Return the [x, y] coordinate for the center point of the cell that contains the specified text.  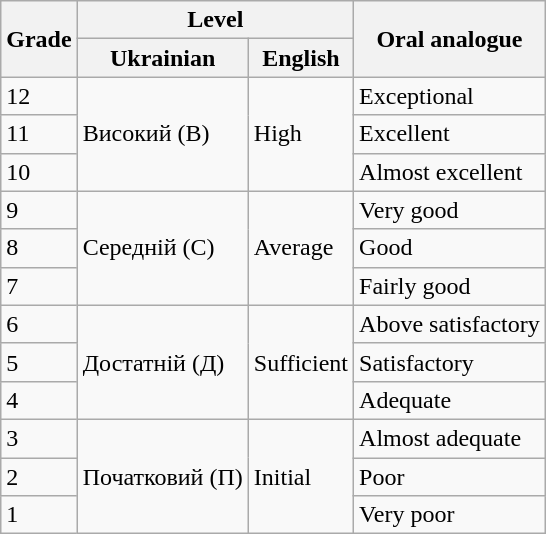
8 [39, 248]
Середній (С) [162, 248]
High [300, 134]
11 [39, 134]
7 [39, 286]
Початковий (П) [162, 476]
Excellent [450, 134]
Almost excellent [450, 172]
Satisfactory [450, 362]
Above satisfactory [450, 324]
Good [450, 248]
Average [300, 248]
5 [39, 362]
Almost adequate [450, 438]
2 [39, 477]
9 [39, 210]
10 [39, 172]
Adequate [450, 400]
4 [39, 400]
Very good [450, 210]
6 [39, 324]
1 [39, 515]
Initial [300, 476]
Level [215, 20]
Достатній (Д) [162, 362]
English [300, 58]
12 [39, 96]
Grade [39, 39]
Poor [450, 477]
Ukrainian [162, 58]
Exceptional [450, 96]
Високий (В) [162, 134]
Sufficient [300, 362]
Very poor [450, 515]
Oral analogue [450, 39]
Fairly good [450, 286]
3 [39, 438]
